Find where the given text appears and provide that cell's center as (X, Y) coordinate. 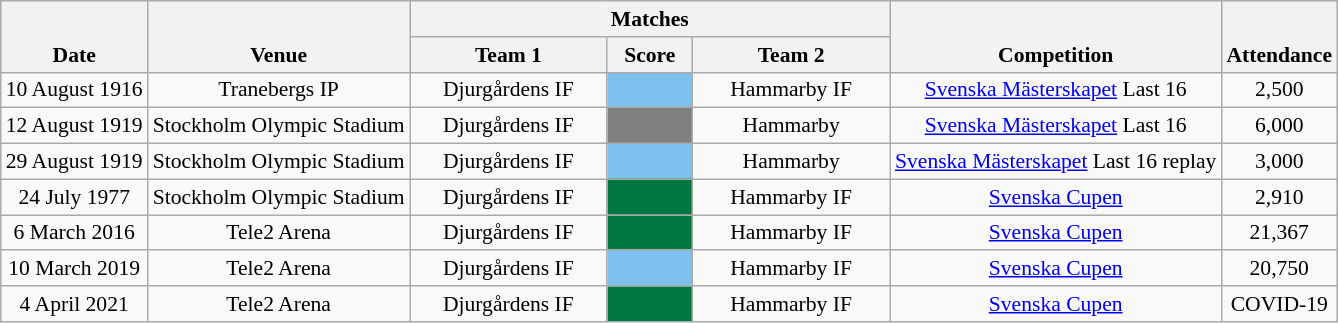
Tranebergs IP (279, 90)
Venue (279, 36)
Attendance (1279, 36)
4 April 2021 (74, 304)
Team 2 (791, 55)
Date (74, 36)
12 August 1919 (74, 126)
Team 1 (509, 55)
2,910 (1279, 197)
Competition (1056, 36)
20,750 (1279, 269)
2,500 (1279, 90)
24 July 1977 (74, 197)
3,000 (1279, 162)
Svenska Mästerskapet Last 16 replay (1056, 162)
COVID-19 (1279, 304)
6,000 (1279, 126)
Matches (650, 19)
Score (650, 55)
21,367 (1279, 233)
10 March 2019 (74, 269)
29 August 1919 (74, 162)
10 August 1916 (74, 90)
6 March 2016 (74, 233)
